Provide the [X, Y] coordinate of the cell's center where the given text is located.  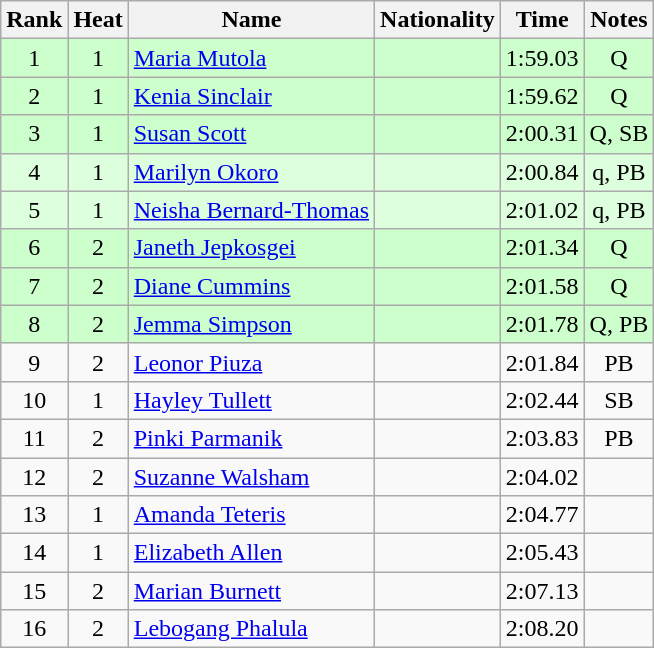
10 [34, 400]
Neisha Bernard-Thomas [251, 210]
Amanda Teteris [251, 515]
Pinki Parmanik [251, 438]
Kenia Sinclair [251, 96]
Suzanne Walsham [251, 477]
Time [542, 20]
Lebogang Phalula [251, 629]
Jemma Simpson [251, 324]
1:59.62 [542, 96]
2:04.02 [542, 477]
2:05.43 [542, 553]
8 [34, 324]
2:00.84 [542, 172]
2:01.02 [542, 210]
5 [34, 210]
2:07.13 [542, 591]
Susan Scott [251, 134]
SB [619, 400]
Janeth Jepkosgei [251, 248]
Q, PB [619, 324]
Diane Cummins [251, 286]
6 [34, 248]
Marilyn Okoro [251, 172]
Hayley Tullett [251, 400]
Notes [619, 20]
Rank [34, 20]
15 [34, 591]
2:03.83 [542, 438]
Q, SB [619, 134]
16 [34, 629]
7 [34, 286]
2:01.84 [542, 362]
12 [34, 477]
2:00.31 [542, 134]
2:02.44 [542, 400]
Name [251, 20]
14 [34, 553]
Leonor Piuza [251, 362]
Maria Mutola [251, 58]
2:01.58 [542, 286]
9 [34, 362]
2:01.34 [542, 248]
11 [34, 438]
4 [34, 172]
2:04.77 [542, 515]
13 [34, 515]
1:59.03 [542, 58]
Heat [98, 20]
Nationality [438, 20]
2:01.78 [542, 324]
3 [34, 134]
Elizabeth Allen [251, 553]
2:08.20 [542, 629]
Marian Burnett [251, 591]
